Extract the [X, Y] coordinate from the center of the cell holding the provided text.  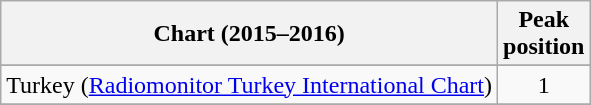
1 [544, 85]
Chart (2015–2016) [250, 34]
Turkey (Radiomonitor Turkey International Chart) [250, 85]
Peakposition [544, 34]
